Return [X, Y] of the center of cell containing provided text 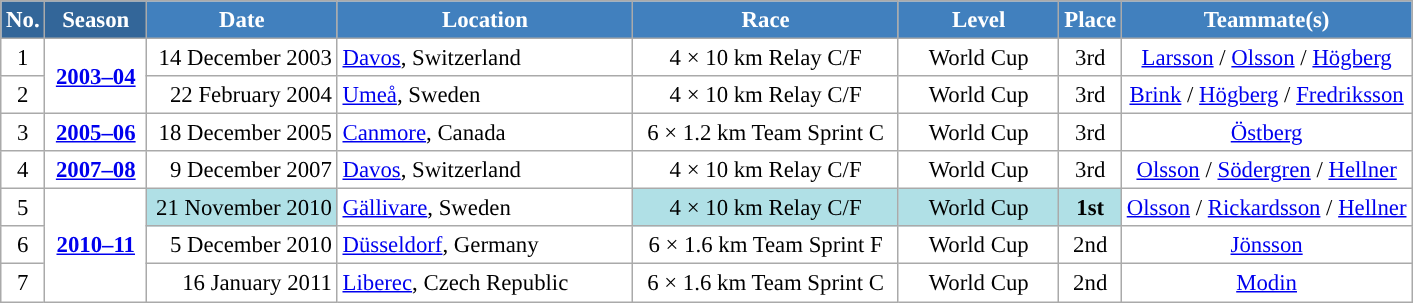
Date [242, 20]
4 [23, 170]
2010–11 [96, 246]
Modin [1266, 283]
Umeå, Sweden [485, 95]
Race [766, 20]
Brink / Högberg / Fredriksson [1266, 95]
Location [485, 20]
Larsson / Olsson / Högberg [1266, 58]
2005–06 [96, 133]
Liberec, Czech Republic [485, 283]
2007–08 [96, 170]
Teammate(s) [1266, 20]
Place [1090, 20]
21 November 2010 [242, 208]
5 [23, 208]
Gällivare, Sweden [485, 208]
Olsson / Rickardsson / Hellner [1266, 208]
No. [23, 20]
6 × 1.6 km Team Sprint F [766, 245]
2 [23, 95]
1 [23, 58]
3 [23, 133]
7 [23, 283]
Östberg [1266, 133]
14 December 2003 [242, 58]
6 [23, 245]
Season [96, 20]
Olsson / Södergren / Hellner [1266, 170]
Jönsson [1266, 245]
Canmore, Canada [485, 133]
22 February 2004 [242, 95]
9 December 2007 [242, 170]
5 December 2010 [242, 245]
2003–04 [96, 76]
6 × 1.6 km Team Sprint C [766, 283]
Level [978, 20]
1st [1090, 208]
6 × 1.2 km Team Sprint C [766, 133]
18 December 2005 [242, 133]
Düsseldorf, Germany [485, 245]
16 January 2011 [242, 283]
